From the cell containing the given text, extract its center point as (x, y) coordinate. 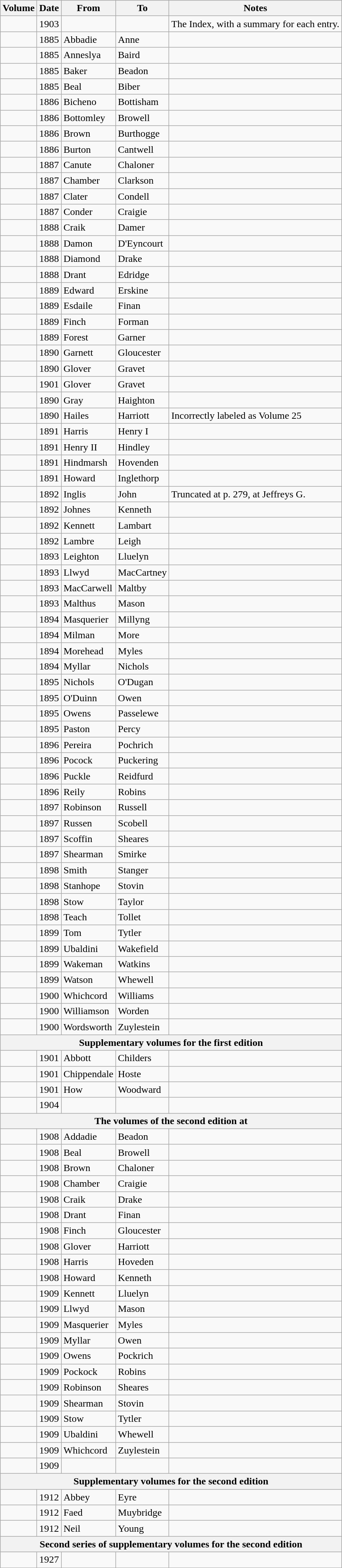
Young (142, 1528)
Reily (88, 792)
1904 (49, 1105)
Faed (88, 1513)
The Index, with a summary for each entry. (255, 24)
Russell (142, 807)
Smirke (142, 854)
Biber (142, 86)
Incorrectly labeled as Volume 25 (255, 415)
Henry II (88, 447)
Pockock (88, 1372)
Baker (88, 71)
Smith (88, 870)
Lambre (88, 541)
Bottomley (88, 118)
Gray (88, 400)
From (88, 8)
Leigh (142, 541)
Bottisham (142, 102)
Puckle (88, 776)
Leighton (88, 557)
John (142, 494)
Second series of supplementary volumes for the second edition (171, 1544)
Haighton (142, 400)
Notes (255, 8)
Hoste (142, 1074)
Bicheno (88, 102)
Reidfurd (142, 776)
Conder (88, 212)
1927 (49, 1560)
Volume (19, 8)
MacCarwell (88, 588)
D'Eyncourt (142, 243)
Hindmarsh (88, 463)
Puckering (142, 761)
Percy (142, 729)
Truncated at p. 279, at Jeffreys G. (255, 494)
Abbadie (88, 40)
Esdaile (88, 306)
Tollet (142, 917)
Williams (142, 996)
Canute (88, 165)
Abbey (88, 1497)
Hovenden (142, 463)
Teach (88, 917)
Anneslya (88, 55)
Watkins (142, 964)
Taylor (142, 901)
Muybridge (142, 1513)
Anne (142, 40)
Hailes (88, 415)
Stanhope (88, 886)
Burton (88, 149)
Watson (88, 980)
Clarkson (142, 180)
Baird (142, 55)
Pocock (88, 761)
Paston (88, 729)
Pockrich (142, 1356)
Stanger (142, 870)
Childers (142, 1058)
Inglis (88, 494)
Cantwell (142, 149)
Johnes (88, 510)
Scoffin (88, 839)
To (142, 8)
Garner (142, 337)
Hindley (142, 447)
Chippendale (88, 1074)
Wakeman (88, 964)
Supplementary volumes for the second edition (171, 1482)
Date (49, 8)
Damer (142, 228)
Tom (88, 933)
Worden (142, 1011)
Passelewe (142, 714)
Edward (88, 290)
Neil (88, 1528)
O'Duinn (88, 698)
Wakefield (142, 948)
Erskine (142, 290)
Eyre (142, 1497)
Morehead (88, 651)
Forman (142, 322)
Pereira (88, 745)
Edridge (142, 275)
Garnett (88, 353)
The volumes of the second edition at (171, 1121)
Condell (142, 196)
Lambart (142, 525)
Hoveden (142, 1262)
Damon (88, 243)
Diamond (88, 259)
Maltby (142, 588)
Scobell (142, 823)
Burthogge (142, 133)
Inglethorp (142, 478)
Forest (88, 337)
Wordsworth (88, 1027)
1903 (49, 24)
Henry I (142, 431)
Williamson (88, 1011)
MacCartney (142, 572)
Malthus (88, 604)
More (142, 635)
Russen (88, 823)
Supplementary volumes for the first edition (171, 1043)
Clater (88, 196)
Millyng (142, 619)
How (88, 1090)
O'Dugan (142, 682)
Abbott (88, 1058)
Milman (88, 635)
Pochrich (142, 745)
Woodward (142, 1090)
Addadie (88, 1136)
